Return [X, Y] of the center of cell containing provided text 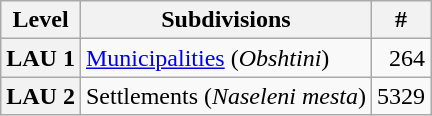
# [402, 20]
5329 [402, 96]
LAU 2 [41, 96]
Municipalities (Obshtini) [226, 58]
Level [41, 20]
Settlements (Naseleni mesta) [226, 96]
264 [402, 58]
Subdivisions [226, 20]
LAU 1 [41, 58]
